Capture the cell that displays the provided text and extract its [x, y] central coordinate. 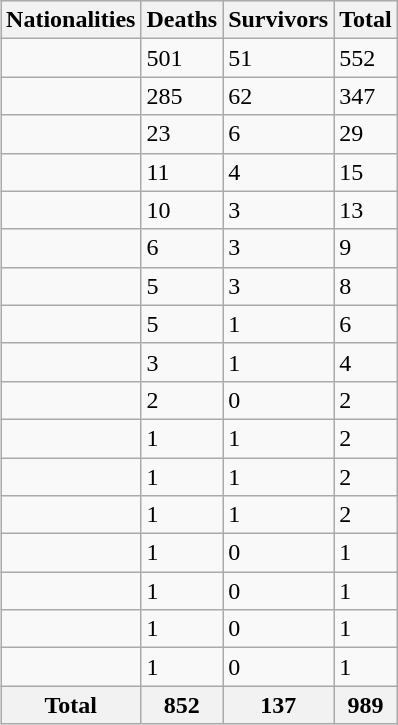
62 [278, 96]
Survivors [278, 20]
51 [278, 58]
Deaths [182, 20]
10 [182, 210]
8 [366, 286]
989 [366, 705]
11 [182, 172]
347 [366, 96]
137 [278, 705]
552 [366, 58]
285 [182, 96]
15 [366, 172]
Nationalities [71, 20]
9 [366, 248]
13 [366, 210]
852 [182, 705]
23 [182, 134]
501 [182, 58]
29 [366, 134]
